Provide the [x, y] coordinate of the cell's center where the given text is located.  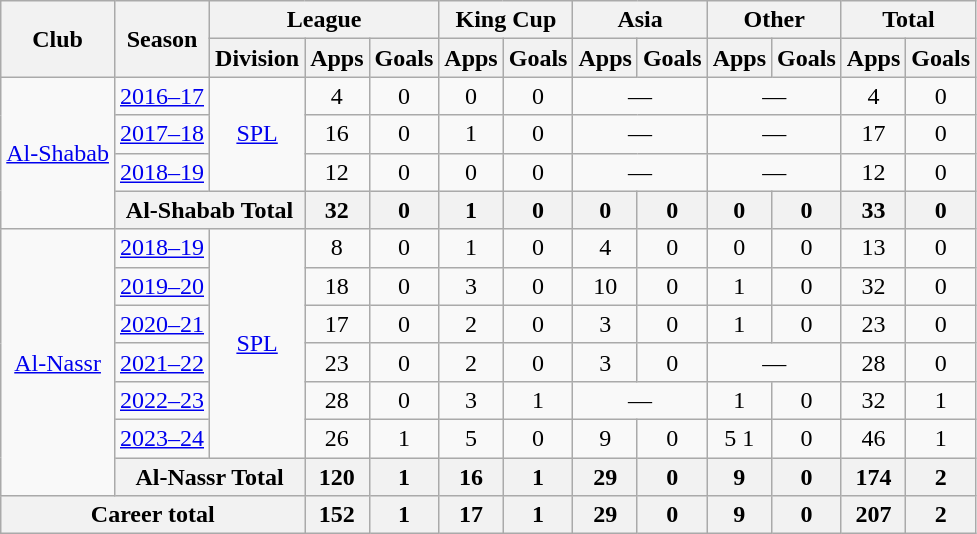
2019–20 [162, 286]
2022–23 [162, 400]
18 [337, 286]
2020–21 [162, 324]
Total [908, 20]
Career total [153, 515]
Al-Nassr [58, 362]
Other [774, 20]
Al-Shabab [58, 153]
2016–17 [162, 96]
33 [873, 210]
Asia [640, 20]
Al-Nassr Total [209, 477]
2017–18 [162, 134]
Season [162, 39]
2021–22 [162, 362]
13 [873, 248]
5 1 [739, 438]
Al-Shabab Total [209, 210]
King Cup [506, 20]
174 [873, 477]
26 [337, 438]
152 [337, 515]
8 [337, 248]
10 [605, 286]
207 [873, 515]
5 [471, 438]
League [324, 20]
120 [337, 477]
Division [258, 58]
2023–24 [162, 438]
Club [58, 39]
46 [873, 438]
